Determine the (X, Y) coordinate at the center of the cell enclosing the given text.  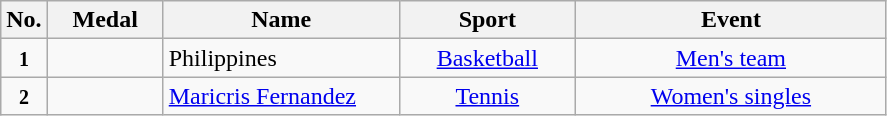
Sport (487, 20)
Philippines (281, 58)
Men's team (730, 58)
Basketball (487, 58)
Maricris Fernandez (281, 96)
No. (24, 20)
Event (730, 20)
1 (24, 58)
Medal (105, 20)
Women's singles (730, 96)
2 (24, 96)
Tennis (487, 96)
Name (281, 20)
